From the cell containing the given text, extract its center point as (X, Y) coordinate. 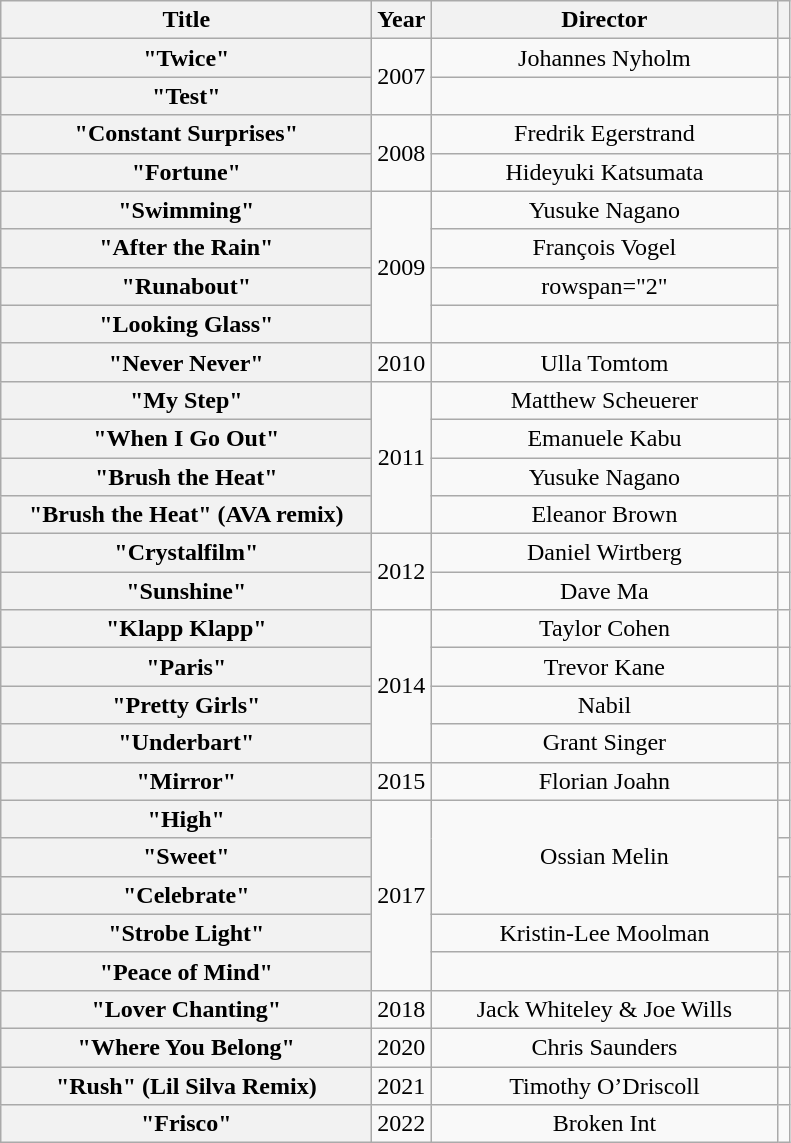
"Lover Chanting" (186, 1009)
Florian Joahn (604, 781)
"Celebrate" (186, 895)
"Frisco" (186, 1124)
2018 (402, 1009)
"Strobe Light" (186, 933)
2020 (402, 1047)
"High" (186, 819)
Broken Int (604, 1124)
2008 (402, 153)
Nabil (604, 705)
2007 (402, 77)
"Pretty Girls" (186, 705)
"My Step" (186, 400)
Title (186, 20)
"Underbart" (186, 743)
"Swimming" (186, 210)
"Runabout" (186, 286)
2012 (402, 572)
Eleanor Brown (604, 515)
"Constant Surprises" (186, 134)
Johannes Nyholm (604, 58)
2015 (402, 781)
"Never Never" (186, 362)
"Crystalfilm" (186, 553)
rowspan="2" (604, 286)
Director (604, 20)
2022 (402, 1124)
Fredrik Egerstrand (604, 134)
2014 (402, 686)
"Test" (186, 96)
"Looking Glass" (186, 324)
2021 (402, 1085)
2017 (402, 895)
"Peace of Mind" (186, 971)
Daniel Wirtberg (604, 553)
"Klapp Klapp" (186, 629)
Trevor Kane (604, 667)
Taylor Cohen (604, 629)
Hideyuki Katsumata (604, 172)
"Twice" (186, 58)
"When I Go Out" (186, 438)
Chris Saunders (604, 1047)
"Where You Belong" (186, 1047)
"Brush the Heat" (AVA remix) (186, 515)
Emanuele Kabu (604, 438)
"Fortune" (186, 172)
François Vogel (604, 248)
Grant Singer (604, 743)
"Sunshine" (186, 591)
Ossian Melin (604, 857)
Kristin-Lee Moolman (604, 933)
"Paris" (186, 667)
"Sweet" (186, 857)
"Brush the Heat" (186, 477)
"Rush" (Lil Silva Remix) (186, 1085)
Jack Whiteley & Joe Wills (604, 1009)
Ulla Tomtom (604, 362)
"Mirror" (186, 781)
Dave Ma (604, 591)
"After the Rain" (186, 248)
Timothy O’Driscoll (604, 1085)
2011 (402, 457)
Year (402, 20)
2010 (402, 362)
Matthew Scheuerer (604, 400)
2009 (402, 267)
